Provide the (x, y) coordinate of the cell's center where the given text is located.  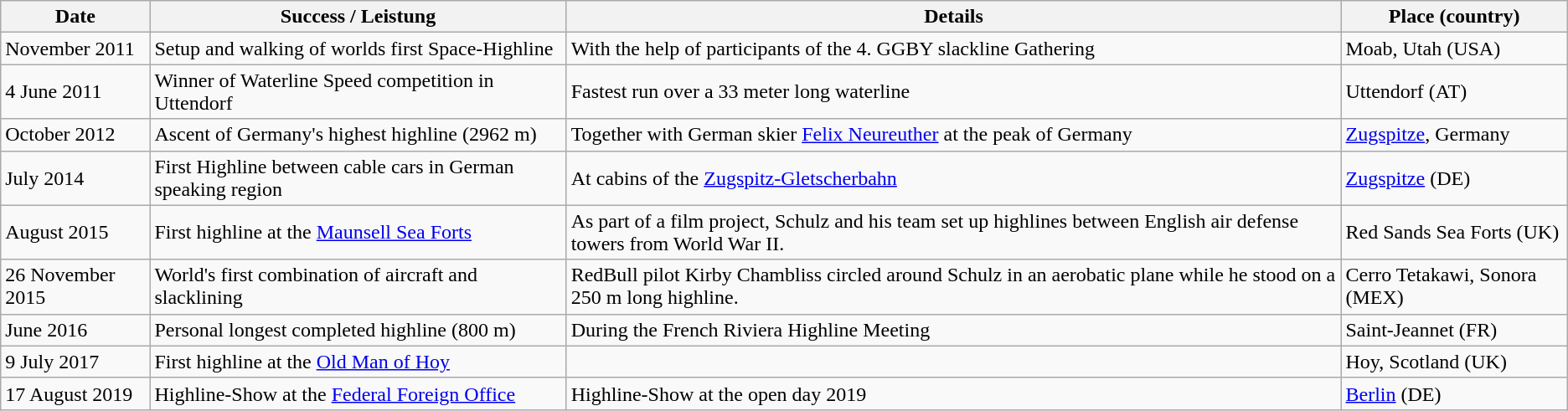
First Highline between cable cars in German speaking region (358, 177)
Success / Leistung (358, 17)
Fastest run over a 33 meter long waterline (953, 92)
Zugspitze (DE) (1454, 177)
17 August 2019 (75, 393)
RedBull pilot Kirby Chambliss circled around Schulz in an aerobatic plane while he stood on a 250 m long highline. (953, 286)
Berlin (DE) (1454, 393)
Details (953, 17)
Zugspitze, Germany (1454, 135)
Red Sands Sea Forts (UK) (1454, 233)
Moab, Utah (USA) (1454, 49)
Uttendorf (AT) (1454, 92)
Date (75, 17)
June 2016 (75, 330)
Setup and walking of worlds first Space-Highline (358, 49)
Highline-Show at the open day 2019 (953, 393)
Hoy, Scotland (UK) (1454, 362)
Personal longest completed highline (800 m) (358, 330)
With the help of participants of the 4. GGBY slackline Gathering (953, 49)
Ascent of Germany's highest highline (2962 m) (358, 135)
November 2011 (75, 49)
Winner of Waterline Speed competition in Uttendorf (358, 92)
At cabins of the Zugspitz-Gletscherbahn (953, 177)
October 2012 (75, 135)
26 November 2015 (75, 286)
Saint-Jeannet (FR) (1454, 330)
During the French Riviera Highline Meeting (953, 330)
As part of a film project, Schulz and his team set up highlines between English air defense towers from World War II. (953, 233)
First highline at the Maunsell Sea Forts (358, 233)
Place (country) (1454, 17)
Highline-Show at the Federal Foreign Office (358, 393)
First highline at the Old Man of Hoy (358, 362)
Cerro Tetakawi, Sonora (MEX) (1454, 286)
July 2014 (75, 177)
4 June 2011 (75, 92)
9 July 2017 (75, 362)
World's first combination of aircraft and slacklining (358, 286)
August 2015 (75, 233)
Together with German skier Felix Neureuther at the peak of Germany (953, 135)
